Find where the given text appears and provide that cell's center as [x, y] coordinate. 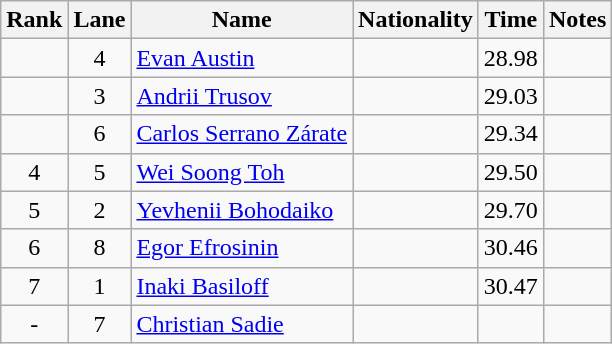
Andrii Trusov [242, 96]
Egor Efrosinin [242, 248]
Inaki Basiloff [242, 286]
Notes [577, 20]
Wei Soong Toh [242, 172]
28.98 [510, 58]
30.47 [510, 286]
29.70 [510, 210]
Rank [34, 20]
29.50 [510, 172]
Evan Austin [242, 58]
- [34, 324]
Yevhenii Bohodaiko [242, 210]
8 [100, 248]
Lane [100, 20]
29.34 [510, 134]
30.46 [510, 248]
Name [242, 20]
Carlos Serrano Zárate [242, 134]
Christian Sadie [242, 324]
1 [100, 286]
29.03 [510, 96]
Nationality [416, 20]
Time [510, 20]
3 [100, 96]
2 [100, 210]
